Output the (x, y) coordinate of the center of the cell containing the given text.  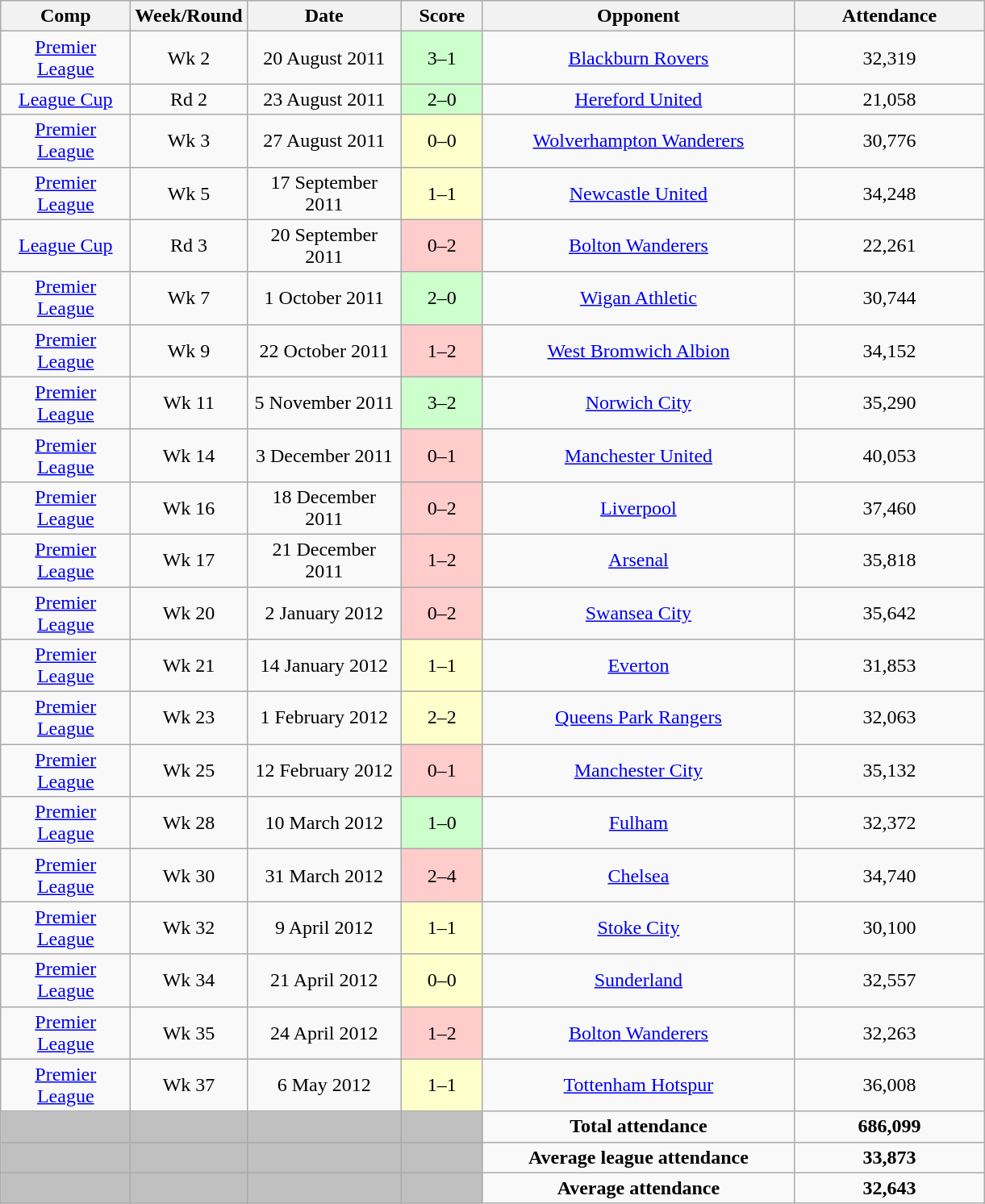
36,008 (889, 1085)
Wk 16 (189, 508)
Swansea City (638, 613)
Chelsea (638, 876)
22,261 (889, 245)
Everton (638, 666)
12 February 2012 (324, 771)
Newcastle United (638, 194)
Wk 7 (189, 298)
9 April 2012 (324, 927)
Wigan Athletic (638, 298)
21 December 2011 (324, 560)
Wk 11 (189, 403)
35,132 (889, 771)
34,152 (889, 350)
10 March 2012 (324, 823)
Wk 34 (189, 981)
Sunderland (638, 981)
6 May 2012 (324, 1085)
5 November 2011 (324, 403)
35,818 (889, 560)
Attendance (889, 16)
Wk 20 (189, 613)
Blackburn Rovers (638, 58)
2 January 2012 (324, 613)
Week/Round (189, 16)
22 October 2011 (324, 350)
Wk 28 (189, 823)
Fulham (638, 823)
1–0 (442, 823)
20 August 2011 (324, 58)
Liverpool (638, 508)
1 February 2012 (324, 718)
21 April 2012 (324, 981)
30,744 (889, 298)
32,643 (889, 1188)
Rd 2 (189, 99)
34,740 (889, 876)
Total attendance (638, 1127)
32,372 (889, 823)
Hereford United (638, 99)
686,099 (889, 1127)
Queens Park Rangers (638, 718)
37,460 (889, 508)
Wk 2 (189, 58)
Wk 30 (189, 876)
Wolverhampton Wanderers (638, 140)
20 September 2011 (324, 245)
24 April 2012 (324, 1032)
Wk 3 (189, 140)
35,290 (889, 403)
Wk 17 (189, 560)
31,853 (889, 666)
14 January 2012 (324, 666)
Date (324, 16)
Wk 37 (189, 1085)
1 October 2011 (324, 298)
Stoke City (638, 927)
18 December 2011 (324, 508)
2–4 (442, 876)
West Bromwich Albion (638, 350)
32,063 (889, 718)
30,776 (889, 140)
Arsenal (638, 560)
Rd 3 (189, 245)
31 March 2012 (324, 876)
3–1 (442, 58)
Wk 32 (189, 927)
Wk 23 (189, 718)
Opponent (638, 16)
Wk 35 (189, 1032)
Manchester City (638, 771)
Average attendance (638, 1188)
Score (442, 16)
32,319 (889, 58)
Manchester United (638, 455)
32,557 (889, 981)
Wk 9 (189, 350)
40,053 (889, 455)
27 August 2011 (324, 140)
Wk 25 (189, 771)
3–2 (442, 403)
21,058 (889, 99)
Wk 5 (189, 194)
Average league attendance (638, 1157)
Wk 14 (189, 455)
34,248 (889, 194)
32,263 (889, 1032)
17 September 2011 (324, 194)
30,100 (889, 927)
23 August 2011 (324, 99)
Norwich City (638, 403)
2–2 (442, 718)
3 December 2011 (324, 455)
Wk 21 (189, 666)
Tottenham Hotspur (638, 1085)
35,642 (889, 613)
Comp (66, 16)
33,873 (889, 1157)
